For the text-containing cell, return its midpoint in (X, Y) coordinate format. 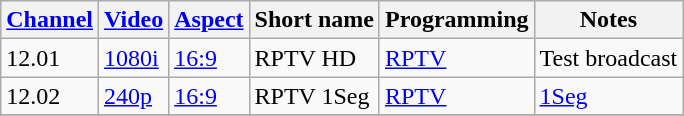
Video (134, 20)
Notes (608, 20)
Programming (456, 20)
Aspect (209, 20)
240p (134, 96)
12.02 (50, 96)
1Seg (608, 96)
12.01 (50, 58)
Short name (314, 20)
1080i (134, 58)
RPTV HD (314, 58)
Channel (50, 20)
Test broadcast (608, 58)
RPTV 1Seg (314, 96)
